Detect which cell encompasses the target text, then output its [X, Y] center coordinate. 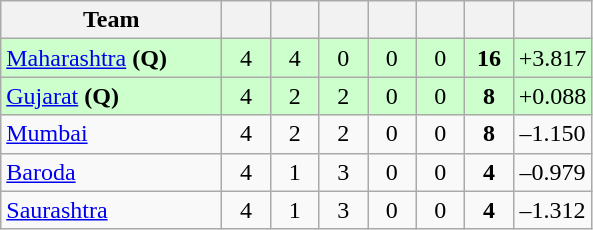
–1.312 [552, 210]
–1.150 [552, 134]
+0.088 [552, 96]
Maharashtra (Q) [112, 58]
–0.979 [552, 172]
Baroda [112, 172]
Gujarat (Q) [112, 96]
16 [490, 58]
Mumbai [112, 134]
Team [112, 20]
Saurashtra [112, 210]
+3.817 [552, 58]
